Identify which cell holds the provided text, then report its (x, y) central coordinate. 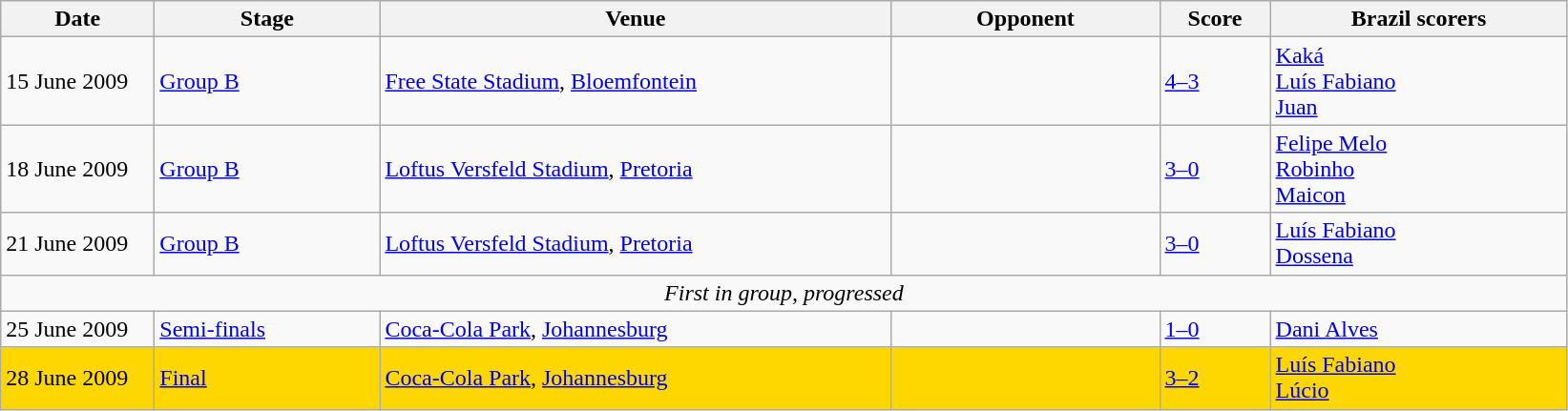
Dani Alves (1418, 329)
Stage (267, 19)
Felipe Melo Robinho Maicon (1418, 169)
Score (1215, 19)
Final (267, 378)
Venue (636, 19)
First in group, progressed (784, 293)
28 June 2009 (78, 378)
21 June 2009 (78, 244)
Kaká Luís Fabiano Juan (1418, 81)
Luís Fabiano Lúcio (1418, 378)
18 June 2009 (78, 169)
Brazil scorers (1418, 19)
Opponent (1025, 19)
Date (78, 19)
Luís Fabiano Dossena (1418, 244)
25 June 2009 (78, 329)
4–3 (1215, 81)
Semi-finals (267, 329)
Free State Stadium, Bloemfontein (636, 81)
3–2 (1215, 378)
15 June 2009 (78, 81)
1–0 (1215, 329)
